Output the [X, Y] coordinate of the center of the cell containing the given text.  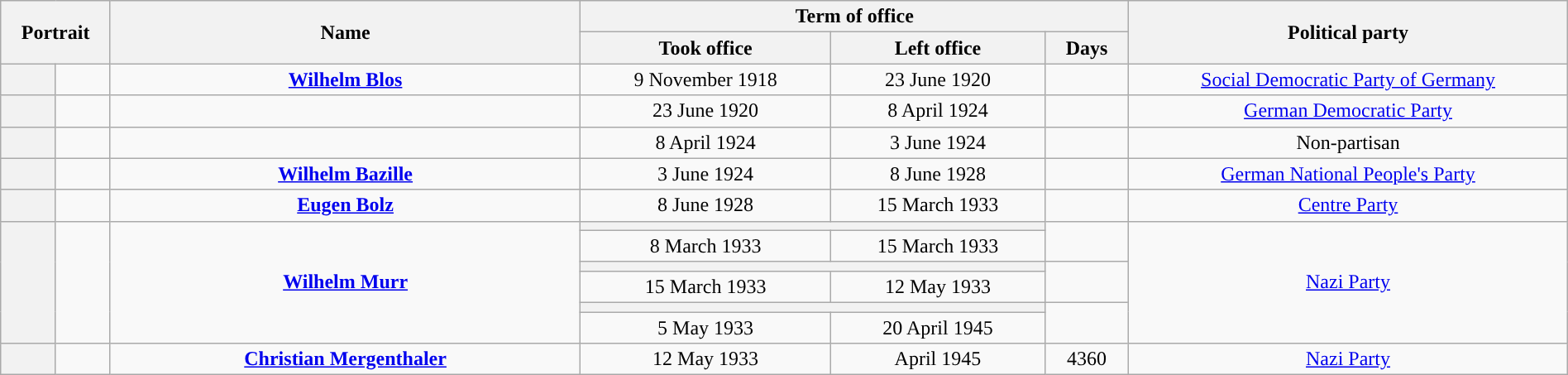
German National People's Party [1348, 174]
Wilhelm Blos [345, 79]
Term of office [855, 17]
9 November 1918 [706, 79]
Christian Mergenthaler [345, 359]
Name [345, 32]
Wilhelm Bazille [345, 174]
Social Democratic Party of Germany [1348, 79]
5 May 1933 [706, 327]
Took office [706, 48]
April 1945 [938, 359]
Left office [938, 48]
Political party [1348, 32]
Portrait [56, 32]
Wilhelm Murr [345, 281]
Non-partisan [1348, 142]
20 April 1945 [938, 327]
Centre Party [1348, 205]
8 March 1933 [706, 246]
Days [1087, 48]
Eugen Bolz [345, 205]
4360 [1087, 359]
German Democratic Party [1348, 111]
